Scan for the cell matching the given text and deliver its [X, Y] coordinate at center. 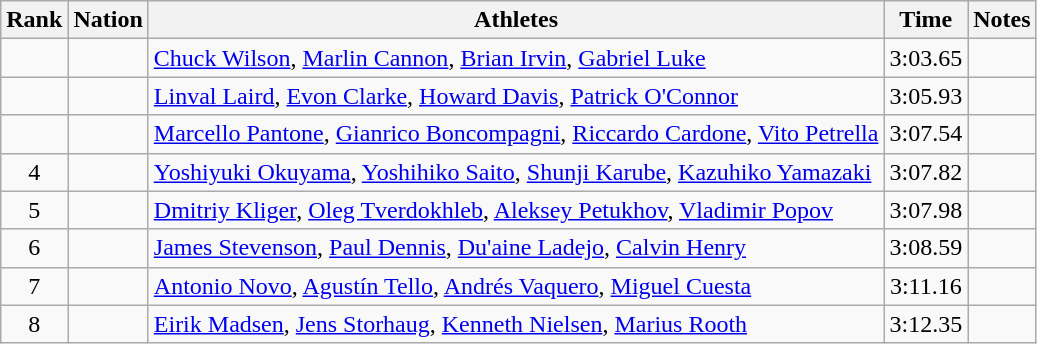
3:05.93 [926, 96]
3:07.54 [926, 134]
3:12.35 [926, 324]
Rank [34, 20]
3:07.82 [926, 172]
8 [34, 324]
Antonio Novo, Agustín Tello, Andrés Vaquero, Miguel Cuesta [516, 286]
Yoshiyuki Okuyama, Yoshihiko Saito, Shunji Karube, Kazuhiko Yamazaki [516, 172]
James Stevenson, Paul Dennis, Du'aine Ladejo, Calvin Henry [516, 248]
5 [34, 210]
Linval Laird, Evon Clarke, Howard Davis, Patrick O'Connor [516, 96]
6 [34, 248]
Dmitriy Kliger, Oleg Tverdokhleb, Aleksey Petukhov, Vladimir Popov [516, 210]
Notes [1002, 20]
7 [34, 286]
Athletes [516, 20]
Eirik Madsen, Jens Storhaug, Kenneth Nielsen, Marius Rooth [516, 324]
Marcello Pantone, Gianrico Boncompagni, Riccardo Cardone, Vito Petrella [516, 134]
4 [34, 172]
3:03.65 [926, 58]
3:08.59 [926, 248]
3:11.16 [926, 286]
Time [926, 20]
Nation [108, 20]
Chuck Wilson, Marlin Cannon, Brian Irvin, Gabriel Luke [516, 58]
3:07.98 [926, 210]
